Detect which cell encompasses the target text, then output its (x, y) center coordinate. 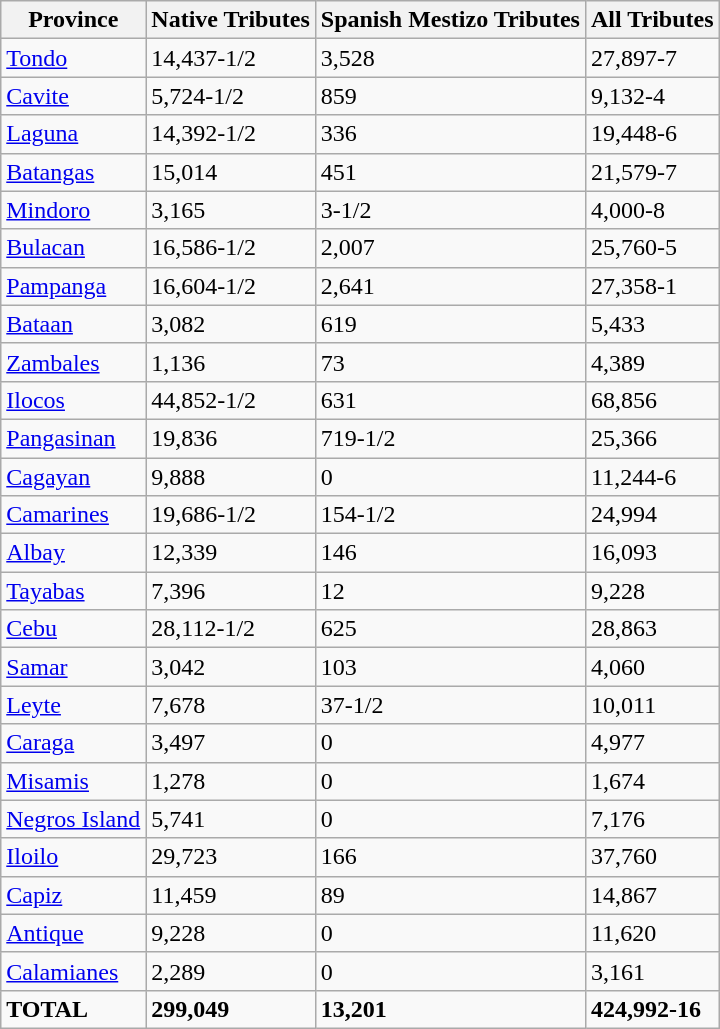
Native Tributes (231, 20)
7,176 (652, 819)
11,620 (652, 933)
103 (450, 667)
Mindoro (74, 210)
9,132-4 (652, 96)
451 (450, 172)
19,686-1/2 (231, 515)
16,604-1/2 (231, 286)
4,000-8 (652, 210)
Bataan (74, 324)
3,497 (231, 743)
3,165 (231, 210)
Bulacan (74, 248)
Pangasinan (74, 438)
Province (74, 20)
336 (450, 134)
27,897-7 (652, 58)
37-1/2 (450, 705)
11,244-6 (652, 477)
16,586-1/2 (231, 248)
9,888 (231, 477)
Samar (74, 667)
619 (450, 324)
154-1/2 (450, 515)
24,994 (652, 515)
Camarines (74, 515)
Cagayan (74, 477)
All Tributes (652, 20)
14,867 (652, 895)
29,723 (231, 857)
166 (450, 857)
37,760 (652, 857)
13,201 (450, 1009)
19,836 (231, 438)
2,007 (450, 248)
12 (450, 591)
21,579-7 (652, 172)
Tondo (74, 58)
Negros Island (74, 819)
631 (450, 400)
299,049 (231, 1009)
Spanish Mestizo Tributes (450, 20)
1,674 (652, 781)
14,392-1/2 (231, 134)
44,852-1/2 (231, 400)
2,641 (450, 286)
Pampanga (74, 286)
Iloilo (74, 857)
Caraga (74, 743)
1,278 (231, 781)
12,339 (231, 553)
424,992-16 (652, 1009)
859 (450, 96)
16,093 (652, 553)
Leyte (74, 705)
146 (450, 553)
7,396 (231, 591)
Albay (74, 553)
3,082 (231, 324)
Tayabas (74, 591)
625 (450, 629)
11,459 (231, 895)
719-1/2 (450, 438)
5,741 (231, 819)
3,528 (450, 58)
7,678 (231, 705)
19,448-6 (652, 134)
Zambales (74, 362)
25,366 (652, 438)
4,060 (652, 667)
28,112-1/2 (231, 629)
Cebu (74, 629)
TOTAL (74, 1009)
5,433 (652, 324)
25,760-5 (652, 248)
Antique (74, 933)
5,724-1/2 (231, 96)
Batangas (74, 172)
73 (450, 362)
14,437-1/2 (231, 58)
Cavite (74, 96)
2,289 (231, 971)
Laguna (74, 134)
27,358-1 (652, 286)
3-1/2 (450, 210)
28,863 (652, 629)
4,389 (652, 362)
89 (450, 895)
68,856 (652, 400)
10,011 (652, 705)
1,136 (231, 362)
Capiz (74, 895)
15,014 (231, 172)
4,977 (652, 743)
Calamianes (74, 971)
3,042 (231, 667)
Ilocos (74, 400)
3,161 (652, 971)
Misamis (74, 781)
